Determine the [X, Y] coordinate at the center of the cell enclosing the given text.  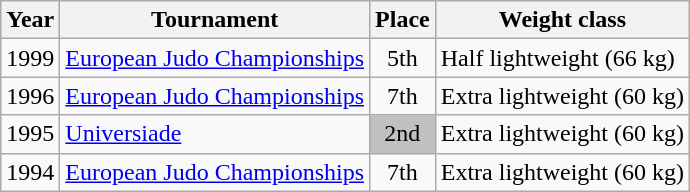
Place [403, 20]
1994 [30, 172]
1995 [30, 134]
Year [30, 20]
1999 [30, 58]
Half lightweight (66 kg) [562, 58]
1996 [30, 96]
Weight class [562, 20]
Universiade [215, 134]
2nd [403, 134]
Tournament [215, 20]
5th [403, 58]
